Return the [X, Y] coordinate for the center point of the cell that contains the specified text.  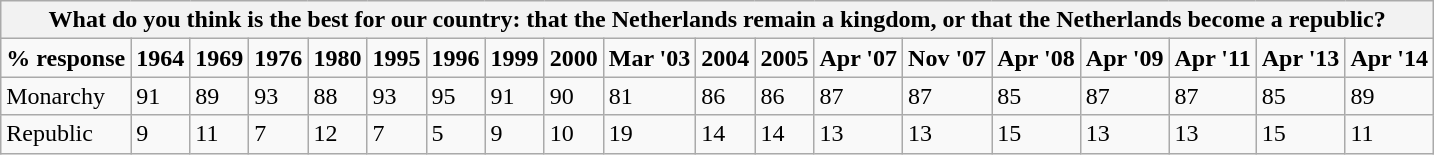
95 [456, 96]
Monarchy [66, 96]
1980 [338, 58]
Mar '03 [650, 58]
1999 [514, 58]
Apr '08 [1036, 58]
Apr '09 [1124, 58]
10 [574, 134]
5 [456, 134]
2000 [574, 58]
1976 [278, 58]
What do you think is the best for our country: that the Netherlands remain a kingdom, or that the Netherlands become a republic? [718, 20]
1996 [456, 58]
Apr '13 [1300, 58]
Republic [66, 134]
12 [338, 134]
88 [338, 96]
Nov '07 [948, 58]
2005 [784, 58]
Apr '14 [1390, 58]
90 [574, 96]
1995 [396, 58]
% response [66, 58]
2004 [726, 58]
1969 [220, 58]
Apr '11 [1212, 58]
Apr '07 [858, 58]
1964 [160, 58]
19 [650, 134]
81 [650, 96]
